Return (x, y) of the center of cell containing provided text 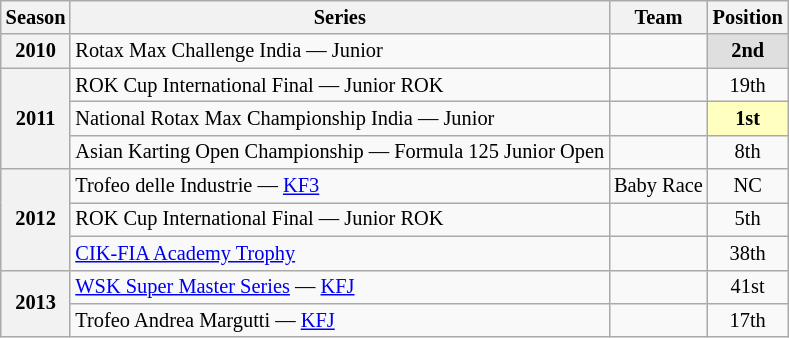
8th (748, 152)
Season (36, 17)
38th (748, 253)
Series (340, 17)
2012 (36, 220)
2nd (748, 51)
2011 (36, 118)
Trofeo Andrea Margutti — KFJ (340, 320)
Asian Karting Open Championship — Formula 125 Junior Open (340, 152)
NC (748, 186)
CIK-FIA Academy Trophy (340, 253)
5th (748, 219)
19th (748, 85)
Trofeo delle Industrie — KF3 (340, 186)
Team (658, 17)
WSK Super Master Series — KFJ (340, 287)
41st (748, 287)
17th (748, 320)
Baby Race (658, 186)
1st (748, 118)
Rotax Max Challenge India — Junior (340, 51)
Position (748, 17)
2010 (36, 51)
2013 (36, 304)
National Rotax Max Championship India — Junior (340, 118)
